Identify which cell holds the provided text, then report its (X, Y) central coordinate. 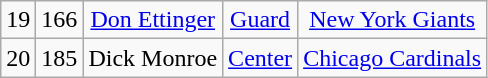
Chicago Cardinals (392, 58)
Guard (260, 20)
185 (60, 58)
166 (60, 20)
Don Ettinger (153, 20)
New York Giants (392, 20)
Dick Monroe (153, 58)
19 (18, 20)
20 (18, 58)
Center (260, 58)
